Provide the [X, Y] coordinate of the cell's center where the given text is located.  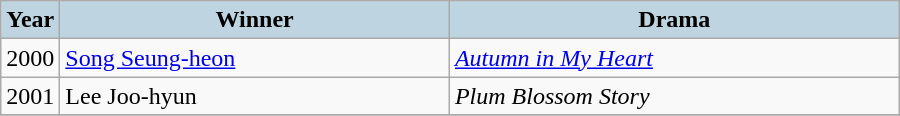
Year [30, 20]
2001 [30, 96]
Song Seung-heon [255, 58]
Plum Blossom Story [674, 96]
Autumn in My Heart [674, 58]
Drama [674, 20]
Winner [255, 20]
Lee Joo-hyun [255, 96]
2000 [30, 58]
